Determine the (x, y) coordinate at the center of the cell enclosing the given text.  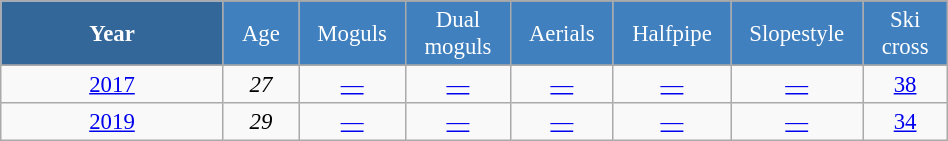
2019 (112, 122)
Halfpipe (672, 34)
38 (905, 85)
Age (260, 34)
Slopestyle (797, 34)
Ski cross (905, 34)
Year (112, 34)
2017 (112, 85)
Moguls (352, 34)
Aerials (562, 34)
29 (260, 122)
Dualmoguls (458, 34)
27 (260, 85)
34 (905, 122)
